Determine the [x, y] coordinate at the center of the cell enclosing the given text.  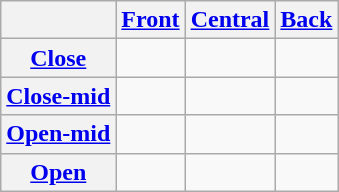
Back [306, 20]
Open [58, 172]
Close-mid [58, 96]
Central [230, 20]
Open-mid [58, 134]
Close [58, 58]
Front [150, 20]
